From the cell containing the given text, extract its center point as (X, Y) coordinate. 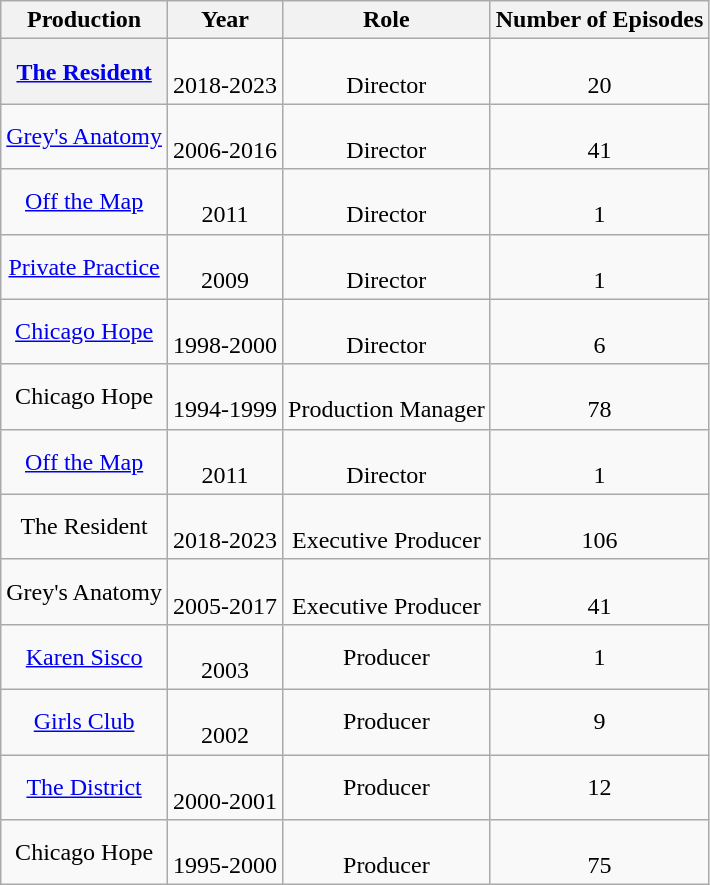
Production Manager (387, 396)
12 (600, 786)
The District (84, 786)
2003 (224, 656)
75 (600, 852)
2009 (224, 266)
2000-2001 (224, 786)
Year (224, 20)
106 (600, 526)
2005-2017 (224, 592)
Private Practice (84, 266)
1995-2000 (224, 852)
1994-1999 (224, 396)
2006-2016 (224, 136)
Production (84, 20)
Number of Episodes (600, 20)
Girls Club (84, 722)
1998-2000 (224, 332)
2002 (224, 722)
9 (600, 722)
Karen Sisco (84, 656)
Role (387, 20)
20 (600, 72)
78 (600, 396)
6 (600, 332)
